Scan for the cell matching the given text and deliver its [x, y] coordinate at center. 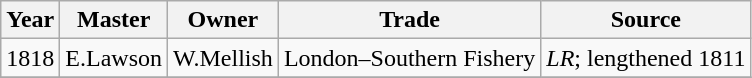
London–Southern Fishery [409, 58]
Owner [224, 20]
E.Lawson [114, 58]
LR; lengthened 1811 [646, 58]
1818 [30, 58]
Source [646, 20]
Year [30, 20]
Trade [409, 20]
W.Mellish [224, 58]
Master [114, 20]
